Detect which cell encompasses the target text, then output its (X, Y) center coordinate. 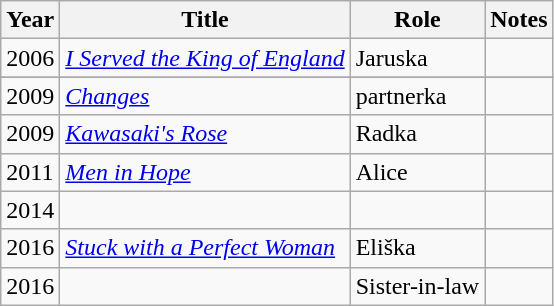
Title (205, 20)
Year (30, 20)
Radka (418, 134)
Alice (418, 172)
Role (418, 20)
Sister-in-law (418, 286)
2011 (30, 172)
2006 (30, 58)
2014 (30, 210)
Kawasaki's Rose (205, 134)
Eliška (418, 248)
Changes (205, 96)
Jaruska (418, 58)
partnerka (418, 96)
Stuck with a Perfect Woman (205, 248)
Notes (519, 20)
I Served the King of England (205, 58)
Men in Hope (205, 172)
